For the text-containing cell, return its midpoint in [X, Y] coordinate format. 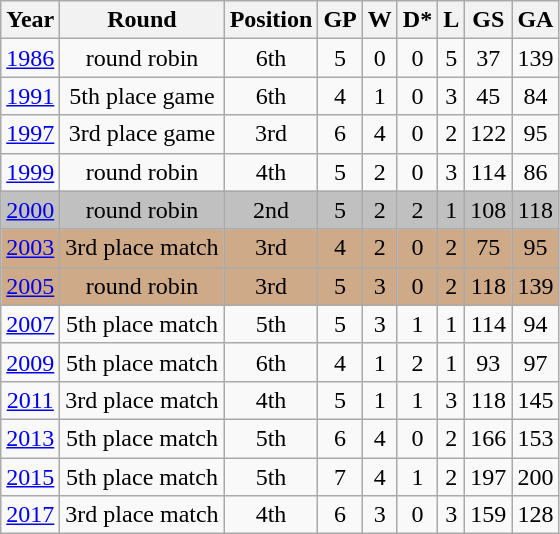
145 [536, 400]
2003 [30, 248]
2011 [30, 400]
D* [417, 20]
153 [536, 438]
84 [536, 96]
Round [142, 20]
200 [536, 477]
GP [340, 20]
1986 [30, 58]
2009 [30, 362]
2015 [30, 477]
94 [536, 324]
Year [30, 20]
97 [536, 362]
108 [488, 210]
1997 [30, 134]
Position [271, 20]
GS [488, 20]
75 [488, 248]
45 [488, 96]
128 [536, 515]
1999 [30, 172]
2nd [271, 210]
GA [536, 20]
93 [488, 362]
2005 [30, 286]
1991 [30, 96]
2000 [30, 210]
166 [488, 438]
W [380, 20]
2007 [30, 324]
3rd place game [142, 134]
122 [488, 134]
37 [488, 58]
2013 [30, 438]
86 [536, 172]
5th place game [142, 96]
L [452, 20]
2017 [30, 515]
7 [340, 477]
197 [488, 477]
159 [488, 515]
